Detect which cell encompasses the target text, then output its [x, y] center coordinate. 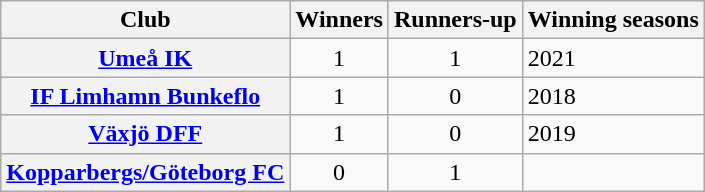
Winning seasons [613, 20]
Kopparbergs/Göteborg FC [146, 172]
2018 [613, 96]
Umeå IK [146, 58]
Runners-up [455, 20]
Club [146, 20]
Winners [340, 20]
Växjö DFF [146, 134]
2021 [613, 58]
IF Limhamn Bunkeflo [146, 96]
2019 [613, 134]
